Identify which cell holds the provided text, then report its (x, y) central coordinate. 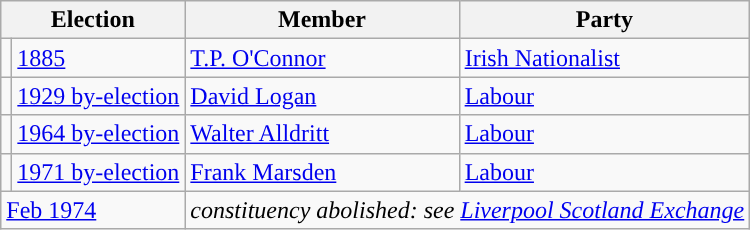
Irish Nationalist (604, 58)
Election (93, 20)
Feb 1974 (93, 210)
T.P. O'Connor (322, 58)
1929 by-election (98, 96)
Party (604, 20)
Frank Marsden (322, 172)
Walter Alldritt (322, 134)
1971 by-election (98, 172)
Member (322, 20)
1885 (98, 58)
constituency abolished: see Liverpool Scotland Exchange (468, 210)
1964 by-election (98, 134)
David Logan (322, 96)
